Identify which cell holds the provided text, then report its (x, y) central coordinate. 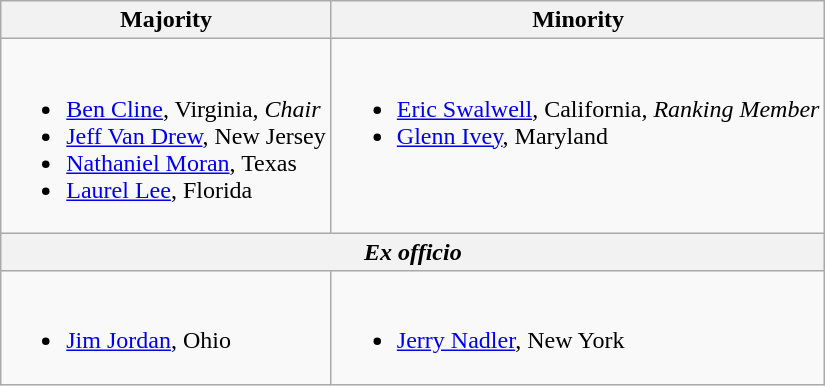
Eric Swalwell, California, Ranking MemberGlenn Ivey, Maryland (578, 136)
Ben Cline, Virginia, ChairJeff Van Drew, New JerseyNathaniel Moran, TexasLaurel Lee, Florida (166, 136)
Minority (578, 20)
Ex officio (413, 252)
Majority (166, 20)
Jerry Nadler, New York (578, 328)
Jim Jordan, Ohio (166, 328)
